Determine the [x, y] coordinate at the center of the cell enclosing the given text.  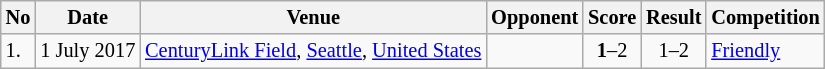
1. [18, 51]
Friendly [765, 51]
Opponent [534, 17]
Score [612, 17]
1 July 2017 [88, 51]
No [18, 17]
Date [88, 17]
Competition [765, 17]
Result [674, 17]
CenturyLink Field, Seattle, United States [313, 51]
Venue [313, 17]
